Extract the (X, Y) coordinate from the center of the cell holding the provided text.  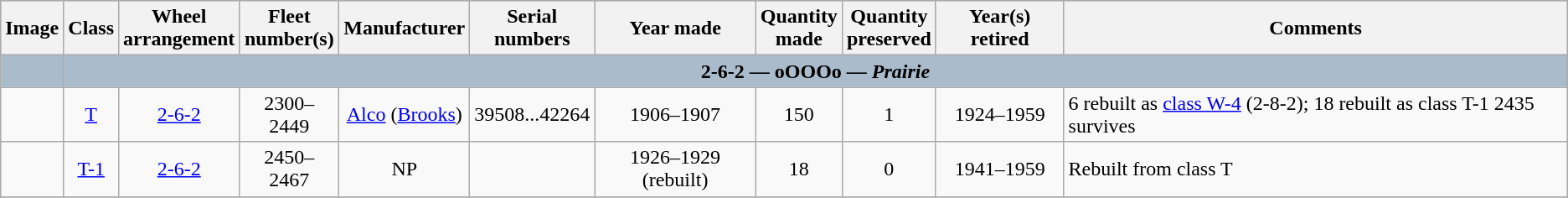
2450–2467 (290, 169)
18 (799, 169)
1 (889, 114)
39508...42264 (533, 114)
1924–1959 (1000, 114)
2300–2449 (290, 114)
1926–1929 (rebuilt) (675, 169)
T (91, 114)
2-6-2 — oOOOo — Prairie (816, 71)
Alco (Brooks) (405, 114)
NP (405, 169)
Class (91, 29)
Wheelarrangement (179, 29)
Rebuilt from class T (1315, 169)
Serialnumbers (533, 29)
Quantitymade (799, 29)
Quantitypreserved (889, 29)
0 (889, 169)
Year(s) retired (1000, 29)
1906–1907 (675, 114)
1941–1959 (1000, 169)
Fleetnumber(s) (290, 29)
150 (799, 114)
6 rebuilt as class W-4 (2-8-2); 18 rebuilt as class T-1 2435 survives (1315, 114)
Image (32, 29)
Year made (675, 29)
Comments (1315, 29)
T-1 (91, 169)
Manufacturer (405, 29)
